Provide the [X, Y] coordinate of the cell's center where the given text is located.  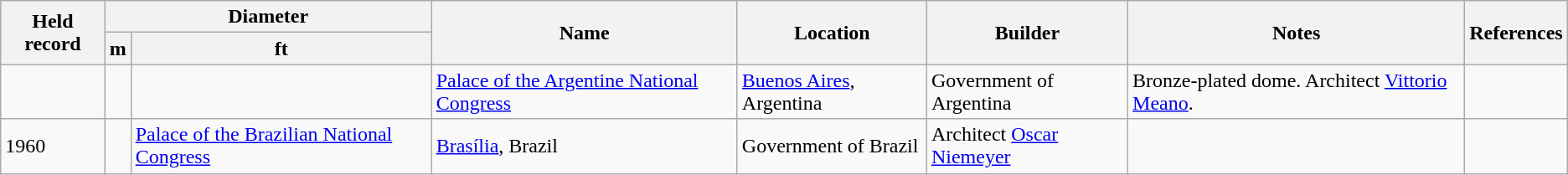
References [1516, 33]
1960 [53, 146]
Name [585, 33]
Buenos Aires, Argentina [832, 92]
Bronze-plated dome. Architect Vittorio Meano. [1297, 92]
Diameter [268, 17]
Builder [1027, 33]
ft [281, 49]
Architect Oscar Niemeyer [1027, 146]
Notes [1297, 33]
Palace of the Brazilian National Congress [281, 146]
Palace of the Argentine National Congress [585, 92]
Brasília, Brazil [585, 146]
m [117, 49]
Location [832, 33]
Government of Brazil [832, 146]
Government of Argentina [1027, 92]
Held record [53, 33]
